Identify which cell holds the provided text, then report its [X, Y] central coordinate. 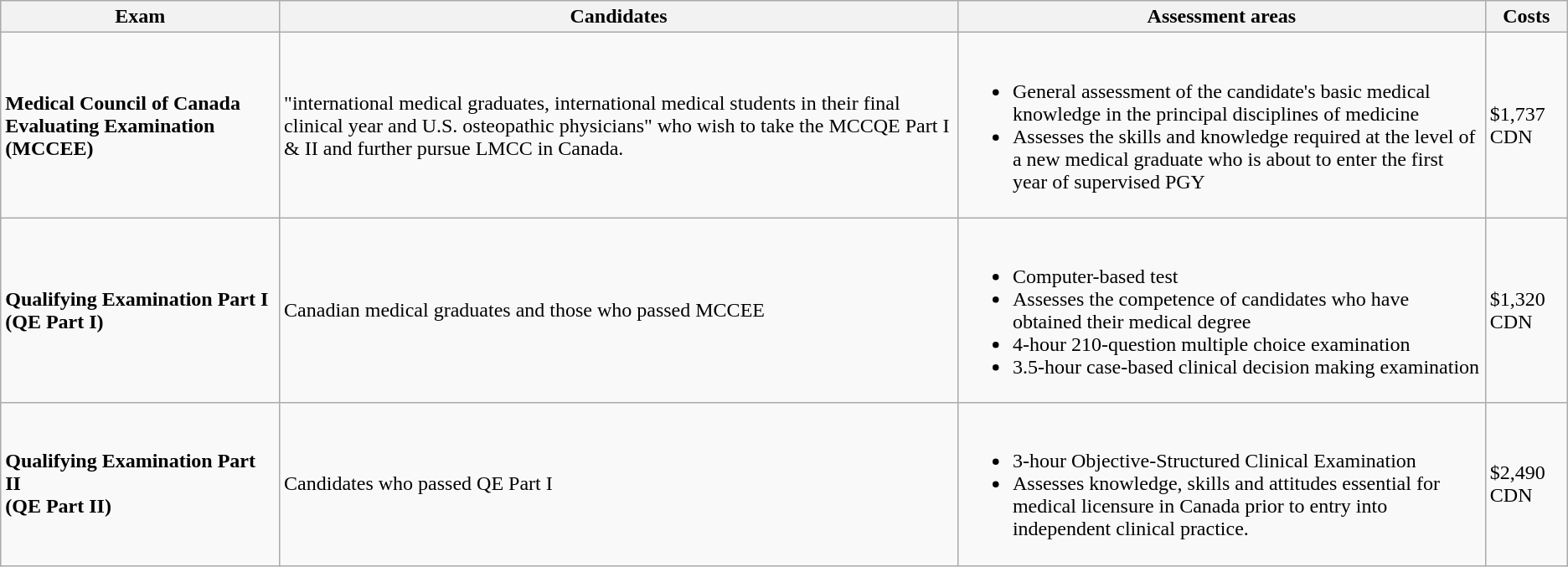
Qualifying Examination Part I(QE Part I) [141, 310]
Candidates who passed QE Part I [619, 484]
$2,490 CDN [1526, 484]
Costs [1526, 17]
Medical Council of Canada Evaluating Examination (MCCEE) [141, 126]
$1,320 CDN [1526, 310]
Qualifying Examination Part II(QE Part II) [141, 484]
Exam [141, 17]
Candidates [619, 17]
Assessment areas [1221, 17]
$1,737 CDN [1526, 126]
Canadian medical graduates and those who passed MCCEE [619, 310]
